Scan for the cell matching the given text and deliver its (x, y) coordinate at center. 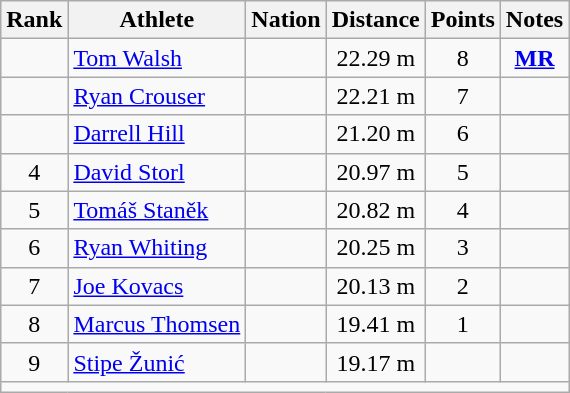
Athlete (157, 20)
Tom Walsh (157, 58)
21.20 m (376, 134)
Ryan Crouser (157, 96)
Rank (34, 20)
20.13 m (376, 286)
20.82 m (376, 210)
Points (462, 20)
3 (462, 248)
1 (462, 324)
19.17 m (376, 362)
22.29 m (376, 58)
Stipe Žunić (157, 362)
20.97 m (376, 172)
Marcus Thomsen (157, 324)
2 (462, 286)
Tomáš Staněk (157, 210)
Ryan Whiting (157, 248)
20.25 m (376, 248)
Darrell Hill (157, 134)
9 (34, 362)
22.21 m (376, 96)
Nation (286, 20)
19.41 m (376, 324)
David Storl (157, 172)
MR (534, 58)
Distance (376, 20)
Joe Kovacs (157, 286)
Notes (534, 20)
